Determine the [X, Y] coordinate at the center of the cell enclosing the given text.  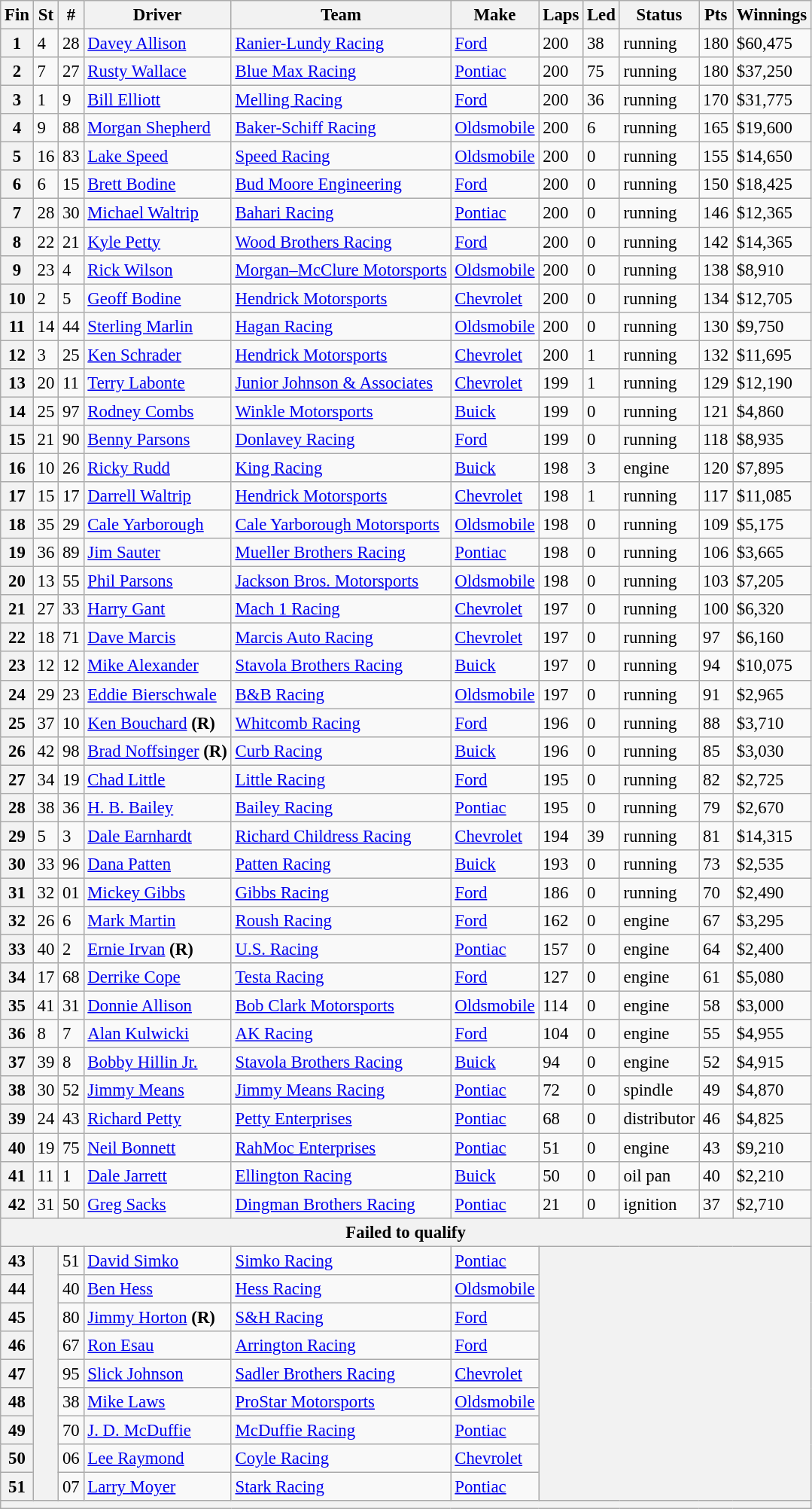
Neil Bonnett [157, 1148]
81 [716, 836]
Whitcomb Racing [341, 723]
Petty Enterprises [341, 1119]
194 [561, 836]
$4,870 [772, 1091]
Arrington Racing [341, 1346]
Phil Parsons [157, 581]
114 [561, 1006]
Hess Racing [341, 1289]
spindle [659, 1091]
Hagan Racing [341, 326]
ProStar Motorsports [341, 1402]
Coyle Racing [341, 1459]
Wood Brothers Racing [341, 242]
129 [716, 383]
Darrell Waltrip [157, 496]
95 [71, 1373]
06 [71, 1459]
157 [561, 950]
45 [17, 1317]
186 [561, 892]
Rusty Wallace [157, 72]
Jimmy Means Racing [341, 1091]
Richard Petty [157, 1119]
$14,650 [772, 157]
Roush Racing [341, 921]
85 [716, 751]
Stark Racing [341, 1487]
Jim Sauter [157, 553]
distributor [659, 1119]
Brad Noffsinger (R) [157, 751]
St [45, 15]
Cale Yarborough [157, 525]
$4,955 [772, 1034]
$9,750 [772, 326]
98 [71, 751]
Ellington Racing [341, 1175]
01 [71, 892]
Mach 1 Racing [341, 609]
$3,030 [772, 751]
117 [716, 496]
Bud Moore Engineering [341, 184]
$6,160 [772, 638]
Simko Racing [341, 1261]
103 [716, 581]
100 [716, 609]
155 [716, 157]
150 [716, 184]
79 [716, 808]
Slick Johnson [157, 1373]
$11,085 [772, 496]
106 [716, 553]
Chad Little [157, 779]
$60,475 [772, 44]
Driver [157, 15]
Rodney Combs [157, 411]
83 [71, 157]
91 [716, 694]
David Simko [157, 1261]
$31,775 [772, 100]
Jimmy Means [157, 1091]
$19,600 [772, 128]
96 [71, 864]
Kyle Petty [157, 242]
Rick Wilson [157, 270]
Testa Racing [341, 977]
Benny Parsons [157, 440]
Team [341, 15]
$11,695 [772, 355]
Donnie Allison [157, 1006]
Sterling Marlin [157, 326]
McDuffie Racing [341, 1431]
$4,825 [772, 1119]
90 [71, 440]
$3,000 [772, 1006]
J. D. McDuffie [157, 1431]
Gibbs Racing [341, 892]
170 [716, 100]
Mickey Gibbs [157, 892]
Jackson Bros. Motorsports [341, 581]
48 [17, 1402]
Marcis Auto Racing [341, 638]
Ben Hess [157, 1289]
Mike Laws [157, 1402]
Richard Childress Racing [341, 836]
Led [602, 15]
Baker-Schiff Racing [341, 128]
Donlavey Racing [341, 440]
80 [71, 1317]
Bobby Hillin Jr. [157, 1062]
Dingman Brothers Racing [341, 1204]
$7,205 [772, 581]
Laps [561, 15]
$12,190 [772, 383]
Dave Marcis [157, 638]
134 [716, 298]
146 [716, 213]
Larry Moyer [157, 1487]
Junior Johnson & Associates [341, 383]
138 [716, 270]
Geoff Bodine [157, 298]
72 [561, 1091]
132 [716, 355]
$2,725 [772, 779]
$9,210 [772, 1148]
Blue Max Racing [341, 72]
Morgan–McClure Motorsports [341, 270]
109 [716, 525]
$2,710 [772, 1204]
Pts [716, 15]
127 [561, 977]
Alan Kulwicki [157, 1034]
S&H Racing [341, 1317]
$3,295 [772, 921]
Harry Gant [157, 609]
King Racing [341, 468]
$2,965 [772, 694]
Dale Jarrett [157, 1175]
Winnings [772, 15]
Fin [17, 15]
Eddie Bierschwale [157, 694]
$14,365 [772, 242]
AK Racing [341, 1034]
162 [561, 921]
Mark Martin [157, 921]
Davey Allison [157, 44]
$12,705 [772, 298]
73 [716, 864]
RahMoc Enterprises [341, 1148]
# [71, 15]
104 [561, 1034]
Make [495, 15]
$3,665 [772, 553]
61 [716, 977]
Ernie Irvan (R) [157, 950]
Greg Sacks [157, 1204]
$2,490 [772, 892]
82 [716, 779]
$18,425 [772, 184]
Status [659, 15]
Mueller Brothers Racing [341, 553]
$14,315 [772, 836]
$2,535 [772, 864]
$6,320 [772, 609]
oil pan [659, 1175]
Failed to qualify [406, 1232]
$5,080 [772, 977]
Lee Raymond [157, 1459]
$4,915 [772, 1062]
Morgan Shepherd [157, 128]
Lake Speed [157, 157]
Curb Racing [341, 751]
$8,935 [772, 440]
$4,860 [772, 411]
$2,400 [772, 950]
H. B. Bailey [157, 808]
Cale Yarborough Motorsports [341, 525]
$2,210 [772, 1175]
118 [716, 440]
$5,175 [772, 525]
165 [716, 128]
71 [71, 638]
Mike Alexander [157, 666]
89 [71, 553]
193 [561, 864]
Ron Esau [157, 1346]
58 [716, 1006]
Dale Earnhardt [157, 836]
$7,895 [772, 468]
120 [716, 468]
Winkle Motorsports [341, 411]
Brett Bodine [157, 184]
121 [716, 411]
Sadler Brothers Racing [341, 1373]
ignition [659, 1204]
Jimmy Horton (R) [157, 1317]
64 [716, 950]
Speed Racing [341, 157]
142 [716, 242]
$8,910 [772, 270]
Melling Racing [341, 100]
Dana Patten [157, 864]
$2,670 [772, 808]
B&B Racing [341, 694]
Ranier-Lundy Racing [341, 44]
130 [716, 326]
Ken Bouchard (R) [157, 723]
Patten Racing [341, 864]
Ricky Rudd [157, 468]
U.S. Racing [341, 950]
Bill Elliott [157, 100]
07 [71, 1487]
$10,075 [772, 666]
$37,250 [772, 72]
Little Racing [341, 779]
Bailey Racing [341, 808]
Derrike Cope [157, 977]
Ken Schrader [157, 355]
Michael Waltrip [157, 213]
$12,365 [772, 213]
Terry Labonte [157, 383]
Bahari Racing [341, 213]
$3,710 [772, 723]
Bob Clark Motorsports [341, 1006]
47 [17, 1373]
